Search for the cell housing the specified text and yield its [X, Y] center coordinate. 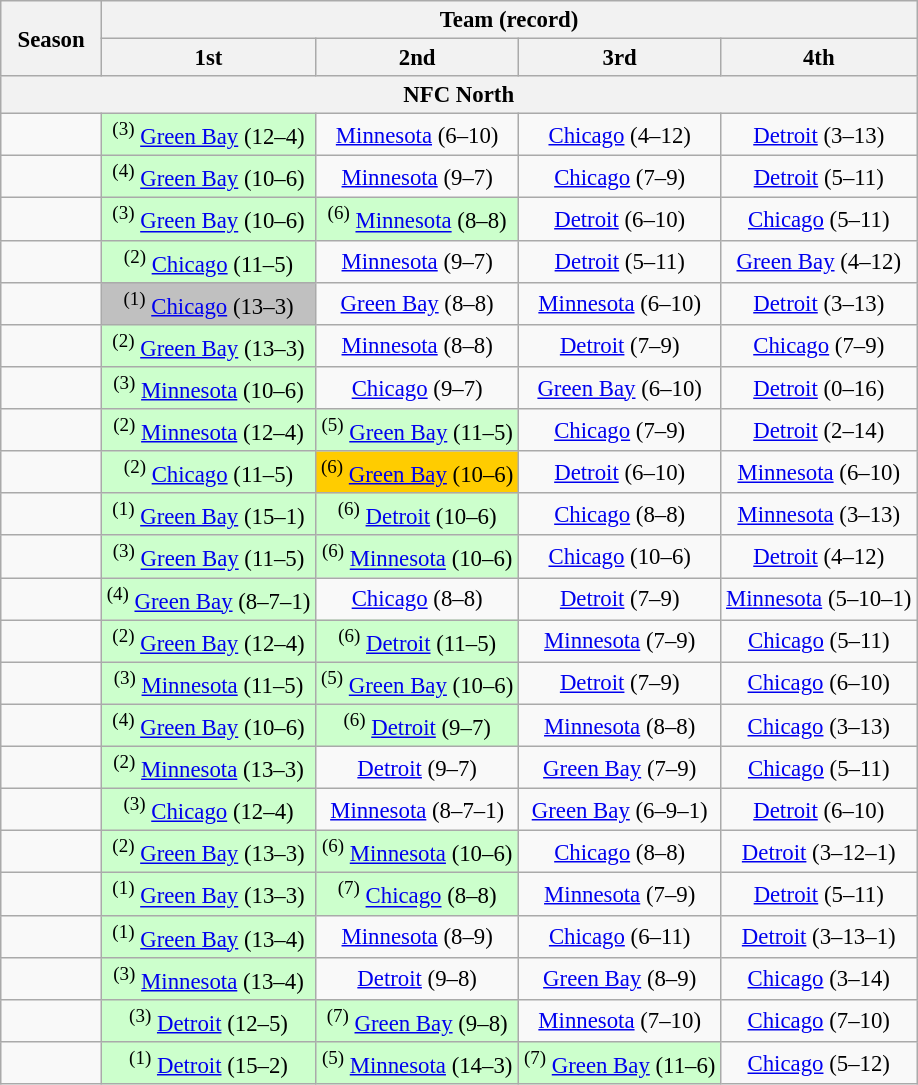
(6) Detroit (10–6) [418, 514]
Chicago (7–10) [819, 1021]
Chicago (4–12) [620, 135]
(5) Minnesota (14–3) [418, 1063]
(1) Green Bay (13–4) [208, 936]
(3) Minnesota (13–4) [208, 978]
Green Bay (4–12) [819, 261]
Chicago (3–13) [819, 725]
Minnesota (3–13) [819, 514]
3rd [620, 58]
(3) Minnesota (10–6) [208, 388]
(6) Detroit (9–7) [418, 725]
(1) Detroit (15–2) [208, 1063]
Green Bay (8–8) [418, 303]
Detroit (3–13–1) [819, 936]
(2) Minnesota (12–4) [208, 430]
Chicago (6–11) [620, 936]
(7) Chicago (8–8) [418, 894]
(3) Green Bay (11–5) [208, 557]
Minnesota (8–7–1) [418, 810]
(6) Green Bay (10–6) [418, 472]
Green Bay (7–9) [620, 768]
(2) Minnesota (13–3) [208, 768]
Chicago (6–10) [819, 683]
Detroit (3–12–1) [819, 852]
Detroit (9–7) [418, 768]
Green Bay (8–9) [620, 978]
(3) Minnesota (11–5) [208, 683]
Chicago (9–7) [418, 388]
(7) Green Bay (9–8) [418, 1021]
Season [52, 38]
(3) Green Bay (10–6) [208, 219]
(7) Green Bay (11–6) [620, 1063]
(5) Green Bay (11–5) [418, 430]
(4) Green Bay (8–7–1) [208, 599]
Team (record) [508, 20]
(2) Green Bay (12–4) [208, 641]
Minnesota (7–10) [620, 1021]
Minnesota (5–10–1) [819, 599]
(1) Green Bay (13–3) [208, 894]
(1) Chicago (13–3) [208, 303]
Chicago (5–12) [819, 1063]
(3) Detroit (12–5) [208, 1021]
Green Bay (6–9–1) [620, 810]
Detroit (2–14) [819, 430]
(6) Minnesota (8–8) [418, 219]
(3) Green Bay (12–4) [208, 135]
Detroit (9–8) [418, 978]
Green Bay (6–10) [620, 388]
Chicago (3–14) [819, 978]
NFC North [459, 95]
2nd [418, 58]
Minnesota (8–9) [418, 936]
Detroit (0–16) [819, 388]
(3) Chicago (12–4) [208, 810]
(6) Detroit (11–5) [418, 641]
(5) Green Bay (10–6) [418, 683]
4th [819, 58]
(1) Green Bay (15–1) [208, 514]
Detroit (4–12) [819, 557]
Chicago (10–6) [620, 557]
1st [208, 58]
